Detect which cell encompasses the target text, then output its (x, y) center coordinate. 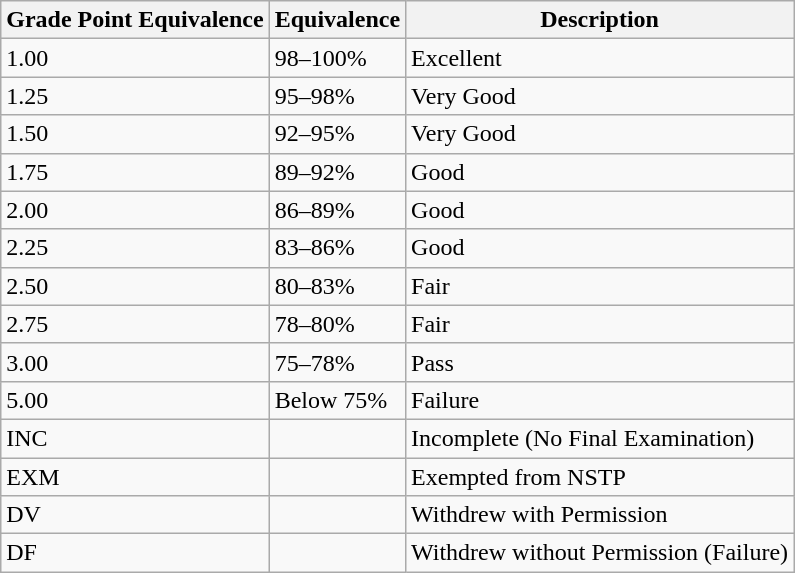
Withdrew without Permission (Failure) (600, 553)
2.75 (135, 324)
2.50 (135, 286)
5.00 (135, 400)
1.75 (135, 172)
89–92% (337, 172)
2.00 (135, 210)
80–83% (337, 286)
3.00 (135, 362)
86–89% (337, 210)
75–78% (337, 362)
2.25 (135, 248)
Excellent (600, 58)
Equivalence (337, 20)
EXM (135, 477)
92–95% (337, 134)
Pass (600, 362)
Withdrew with Permission (600, 515)
83–86% (337, 248)
1.00 (135, 58)
Incomplete (No Final Examination) (600, 438)
DF (135, 553)
INC (135, 438)
95–98% (337, 96)
DV (135, 515)
78–80% (337, 324)
Failure (600, 400)
Exempted from NSTP (600, 477)
Grade Point Equivalence (135, 20)
Below 75% (337, 400)
1.25 (135, 96)
98–100% (337, 58)
Description (600, 20)
1.50 (135, 134)
